Output the (x, y) coordinate of the center of the cell containing the given text.  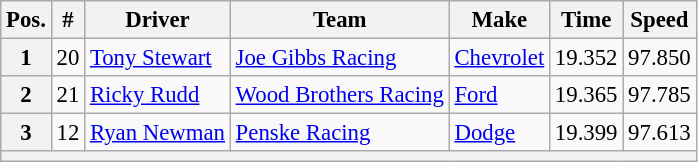
Team (340, 20)
97.785 (660, 95)
12 (68, 133)
Joe Gibbs Racing (340, 58)
19.365 (586, 95)
Penske Racing (340, 133)
# (68, 20)
Ford (499, 95)
2 (26, 95)
3 (26, 133)
97.613 (660, 133)
19.352 (586, 58)
19.399 (586, 133)
Speed (660, 20)
Wood Brothers Racing (340, 95)
Driver (158, 20)
Dodge (499, 133)
Ryan Newman (158, 133)
Tony Stewart (158, 58)
20 (68, 58)
97.850 (660, 58)
21 (68, 95)
Make (499, 20)
1 (26, 58)
Ricky Rudd (158, 95)
Chevrolet (499, 58)
Time (586, 20)
Pos. (26, 20)
